Detect which cell encompasses the target text, then output its (X, Y) center coordinate. 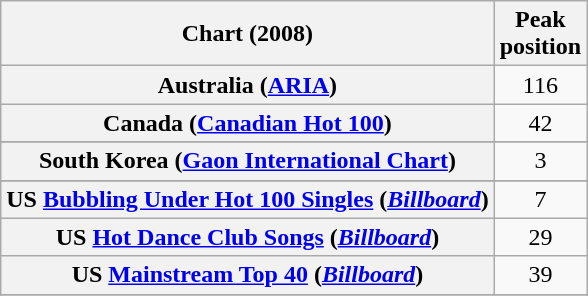
US Bubbling Under Hot 100 Singles (Billboard) (248, 199)
Chart (2008) (248, 34)
7 (540, 199)
Canada (Canadian Hot 100) (248, 123)
South Korea (Gaon International Chart) (248, 161)
39 (540, 275)
US Mainstream Top 40 (Billboard) (248, 275)
US Hot Dance Club Songs (Billboard) (248, 237)
42 (540, 123)
29 (540, 237)
116 (540, 85)
Peakposition (540, 34)
3 (540, 161)
Australia (ARIA) (248, 85)
